Extract the (X, Y) coordinate from the center of the cell holding the provided text.  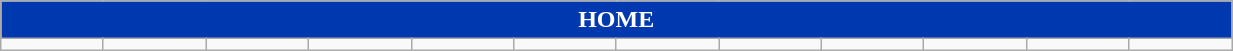
HOME (616, 20)
